Return the [X, Y] coordinate for the center point of the cell that contains the specified text.  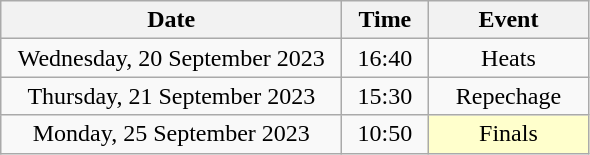
Thursday, 21 September 2023 [172, 96]
Heats [508, 58]
Repechage [508, 96]
15:30 [385, 96]
10:50 [385, 134]
Monday, 25 September 2023 [172, 134]
Time [385, 20]
16:40 [385, 58]
Wednesday, 20 September 2023 [172, 58]
Finals [508, 134]
Event [508, 20]
Date [172, 20]
